Identify which cell holds the provided text, then report its (x, y) central coordinate. 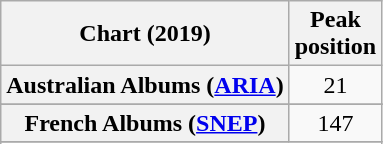
21 (335, 85)
147 (335, 123)
Chart (2019) (145, 34)
Australian Albums (ARIA) (145, 85)
Peakposition (335, 34)
French Albums (SNEP) (145, 123)
